Locate the cell with the specified text and output its [X, Y] center coordinate. 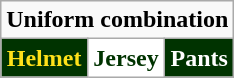
Helmet [44, 58]
Pants [200, 58]
Uniform combination [118, 20]
Jersey [126, 58]
